Locate the cell with the specified text and output its (x, y) center coordinate. 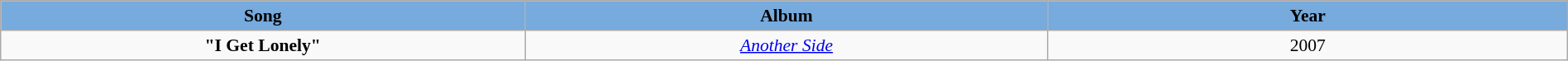
Another Side (787, 45)
Song (263, 16)
Year (1307, 16)
2007 (1307, 45)
Album (787, 16)
"I Get Lonely" (263, 45)
